Output the (x, y) coordinate of the center of the cell containing the given text.  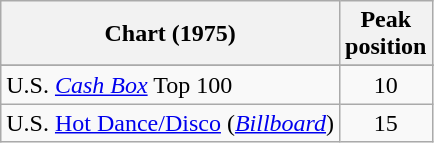
10 (386, 85)
15 (386, 123)
Chart (1975) (170, 34)
U.S. Cash Box Top 100 (170, 85)
U.S. Hot Dance/Disco (Billboard) (170, 123)
Peakposition (386, 34)
